Determine the (x, y) coordinate at the center of the cell enclosing the given text.  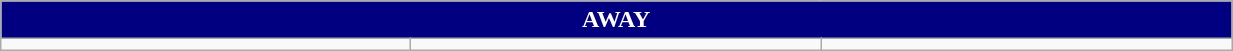
AWAY (616, 20)
